Determine the [x, y] coordinate at the center of the cell enclosing the given text.  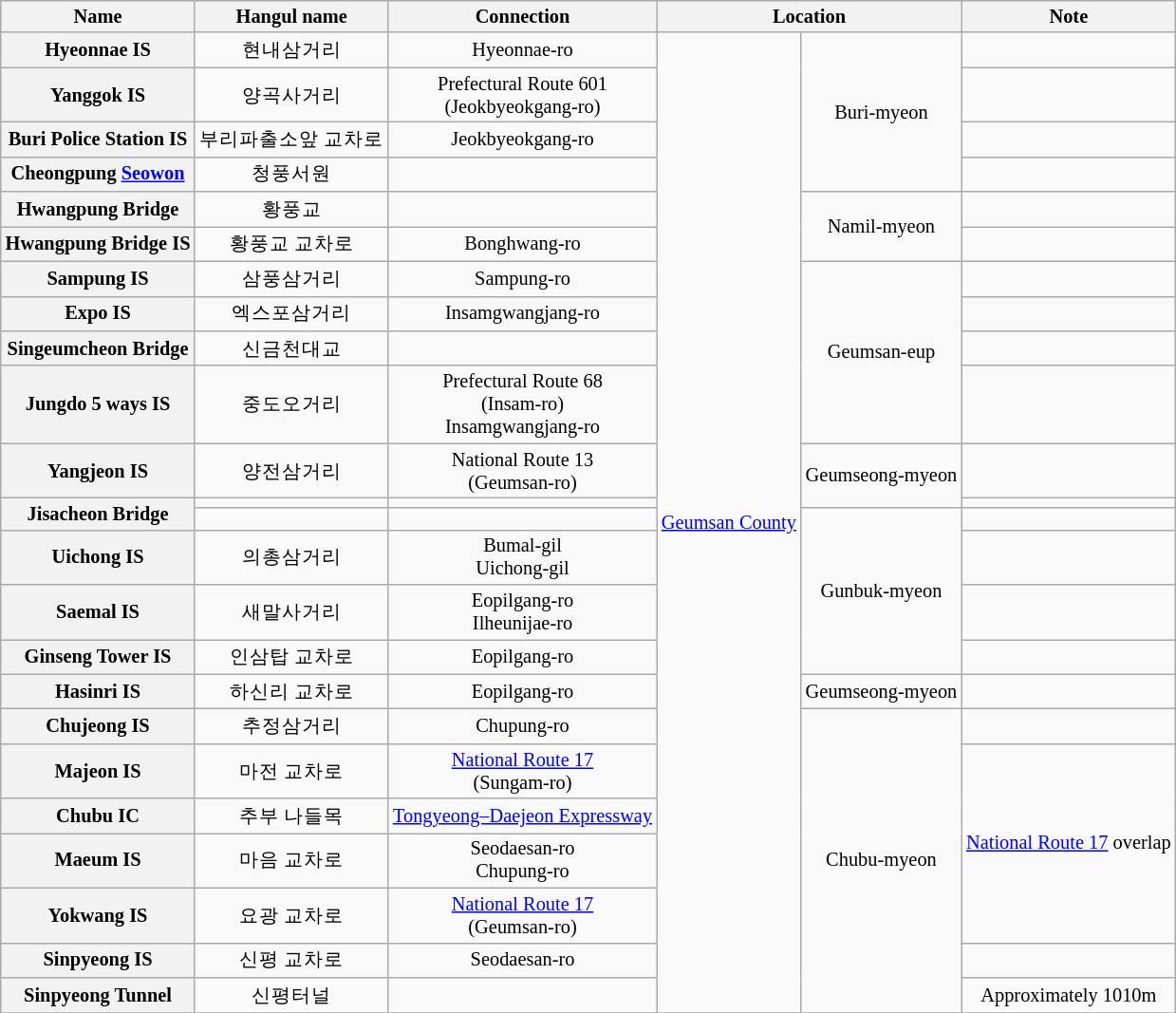
Hasinri IS [99, 691]
Ginseng Tower IS [99, 657]
부리파출소앞 교차로 [291, 139]
Sinpyeong Tunnel [99, 995]
Yangjeon IS [99, 471]
양곡사거리 [291, 95]
인삼탑 교차로 [291, 657]
마음 교차로 [291, 860]
Insamgwangjang-ro [522, 313]
요광 교차로 [291, 915]
Eopilgang-roIlheunijae-ro [522, 612]
Buri Police Station IS [99, 139]
청풍서원 [291, 175]
Note [1069, 16]
Location [809, 16]
중도오거리 [291, 404]
삼풍삼거리 [291, 279]
National Route 17(Sungam-ro) [522, 771]
Saemal IS [99, 612]
Maeum IS [99, 860]
Chubu-myeon [881, 860]
Approximately 1010m [1069, 995]
추정삼거리 [291, 725]
Sampung IS [99, 279]
Hwangpung Bridge [99, 209]
Jungdo 5 ways IS [99, 404]
의총삼거리 [291, 557]
새말사거리 [291, 612]
하신리 교차로 [291, 691]
엑스포삼거리 [291, 313]
신금천대교 [291, 347]
Chujeong IS [99, 725]
Expo IS [99, 313]
Gunbuk-myeon [881, 591]
National Route 17(Geumsan-ro) [522, 915]
Cheongpung Seowon [99, 175]
Tongyeong–Daejeon Expressway [522, 816]
Hangul name [291, 16]
Yanggok IS [99, 95]
신평 교차로 [291, 961]
황풍교 [291, 209]
Chupung-ro [522, 725]
Geumsan-eup [881, 352]
황풍교 교차로 [291, 243]
Jeokbyeokgang-ro [522, 139]
신평터널 [291, 995]
Buri-myeon [881, 112]
Connection [522, 16]
Sinpyeong IS [99, 961]
National Route 17 overlap [1069, 843]
현내삼거리 [291, 49]
Prefectural Route 601(Jeokbyeokgang-ro) [522, 95]
Bonghwang-ro [522, 243]
Hyeonnae-ro [522, 49]
Geumsan County [729, 522]
Sampung-ro [522, 279]
National Route 13(Geumsan-ro) [522, 471]
Singeumcheon Bridge [99, 347]
Uichong IS [99, 557]
Hyeonnae IS [99, 49]
Seodaesan-roChupung-ro [522, 860]
Jisacheon Bridge [99, 514]
Seodaesan-ro [522, 961]
Prefectural Route 68(Insam-ro)Insamgwangjang-ro [522, 404]
Bumal-gilUichong-gil [522, 557]
추부 나들목 [291, 816]
Name [99, 16]
마전 교차로 [291, 771]
Chubu IC [99, 816]
Namil-myeon [881, 226]
Yokwang IS [99, 915]
Hwangpung Bridge IS [99, 243]
Majeon IS [99, 771]
양전삼거리 [291, 471]
